Capture the cell that displays the provided text and extract its (x, y) central coordinate. 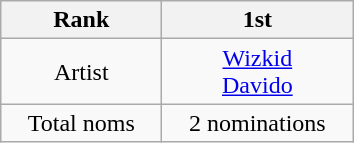
1st (258, 20)
Artist (82, 72)
2 nominations (258, 123)
Rank (82, 20)
Total noms (82, 123)
WizkidDavido (258, 72)
